Locate the cell with the specified text and output its [X, Y] center coordinate. 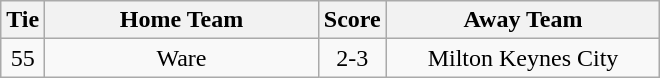
Away Team [523, 20]
Milton Keynes City [523, 58]
Ware [182, 58]
Tie [23, 20]
Home Team [182, 20]
55 [23, 58]
Score [352, 20]
2-3 [352, 58]
